Pinpoint the cell where the given text exists, returning its [X, Y] midpoint coordinate. 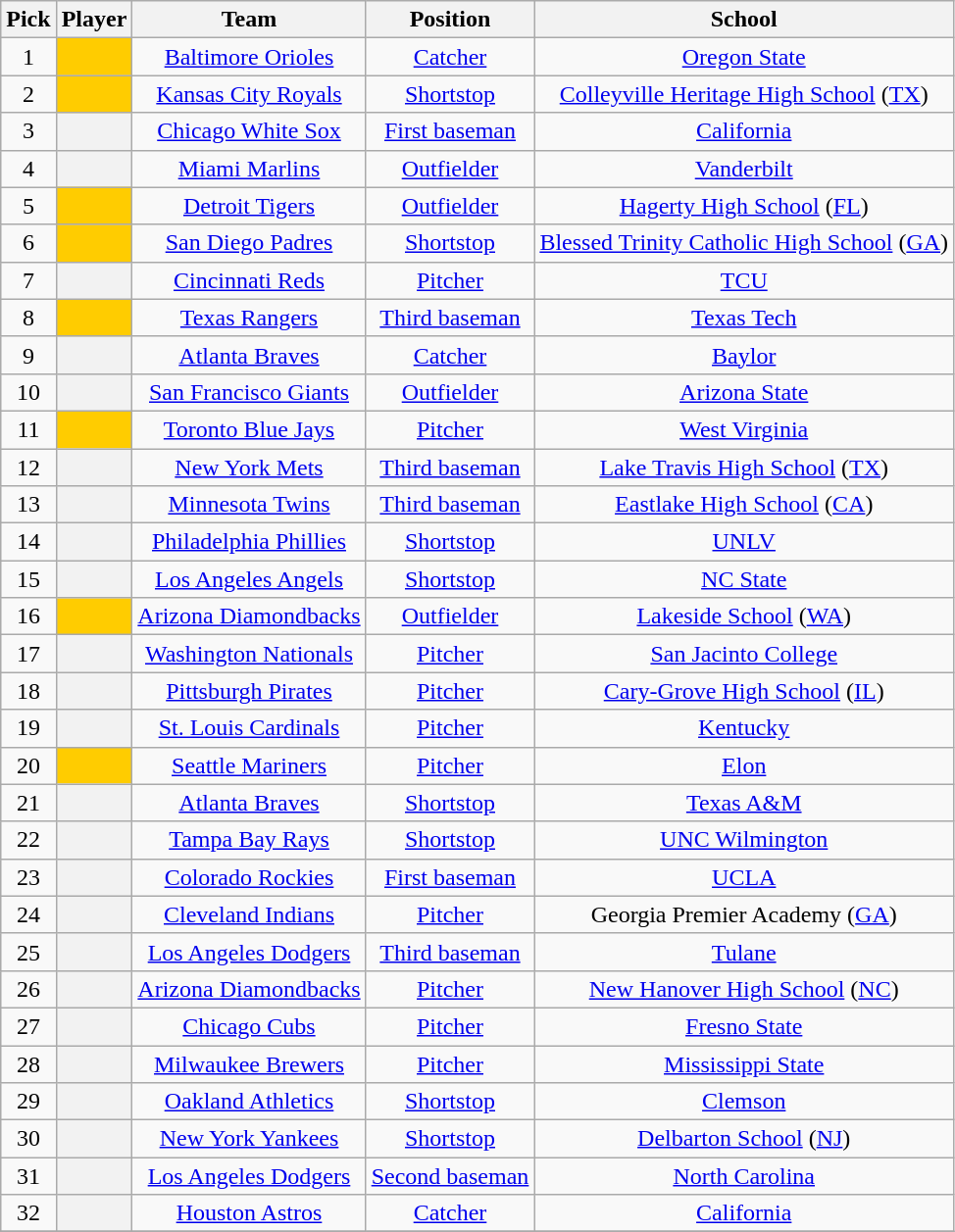
TCU [744, 280]
Seattle Mariners [249, 765]
Colleyville Heritage High School (TX) [744, 94]
18 [28, 691]
6 [28, 243]
Position [450, 20]
St. Louis Cardinals [249, 728]
Vanderbilt [744, 169]
School [744, 20]
32 [28, 1213]
Colorado Rockies [249, 877]
7 [28, 280]
Oakland Athletics [249, 1102]
Houston Astros [249, 1213]
16 [28, 616]
Lake Travis High School (TX) [744, 468]
New Hanover High School (NC) [744, 989]
Baltimore Orioles [249, 57]
Miami Marlins [249, 169]
Baylor [744, 355]
14 [28, 542]
8 [28, 318]
27 [28, 1026]
UCLA [744, 877]
12 [28, 468]
Minnesota Twins [249, 505]
25 [28, 952]
Pittsburgh Pirates [249, 691]
Mississippi State [744, 1063]
17 [28, 654]
26 [28, 989]
30 [28, 1139]
Blessed Trinity Catholic High School (GA) [744, 243]
Georgia Premier Academy (GA) [744, 914]
Delbarton School (NJ) [744, 1139]
1 [28, 57]
9 [28, 355]
31 [28, 1176]
Pick [28, 20]
Oregon State [744, 57]
Texas Tech [744, 318]
Elon [744, 765]
Kansas City Royals [249, 94]
Fresno State [744, 1026]
Clemson [744, 1102]
Lakeside School (WA) [744, 616]
Hagerty High School (FL) [744, 206]
San Diego Padres [249, 243]
NC State [744, 579]
Eastlake High School (CA) [744, 505]
Chicago White Sox [249, 131]
New York Yankees [249, 1139]
28 [28, 1063]
3 [28, 131]
Tampa Bay Rays [249, 840]
Texas Rangers [249, 318]
5 [28, 206]
Kentucky [744, 728]
23 [28, 877]
Tulane [744, 952]
Washington Nationals [249, 654]
New York Mets [249, 468]
19 [28, 728]
Arizona State [744, 392]
Second baseman [450, 1176]
Milwaukee Brewers [249, 1063]
San Francisco Giants [249, 392]
Player [94, 20]
Chicago Cubs [249, 1026]
24 [28, 914]
Los Angeles Angels [249, 579]
San Jacinto College [744, 654]
4 [28, 169]
21 [28, 803]
Team [249, 20]
Texas A&M [744, 803]
North Carolina [744, 1176]
UNLV [744, 542]
Detroit Tigers [249, 206]
22 [28, 840]
Toronto Blue Jays [249, 429]
Cary-Grove High School (IL) [744, 691]
13 [28, 505]
Cleveland Indians [249, 914]
11 [28, 429]
West Virginia [744, 429]
20 [28, 765]
Cincinnati Reds [249, 280]
29 [28, 1102]
UNC Wilmington [744, 840]
10 [28, 392]
2 [28, 94]
Philadelphia Phillies [249, 542]
15 [28, 579]
